Extract the [x, y] coordinate from the center of the cell holding the provided text.  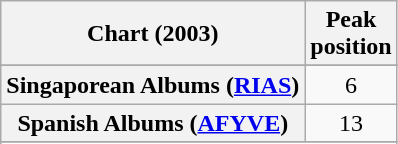
6 [351, 85]
Spanish Albums (AFYVE) [153, 123]
Chart (2003) [153, 34]
Singaporean Albums (RIAS) [153, 85]
13 [351, 123]
Peakposition [351, 34]
